Detect which cell encompasses the target text, then output its (x, y) center coordinate. 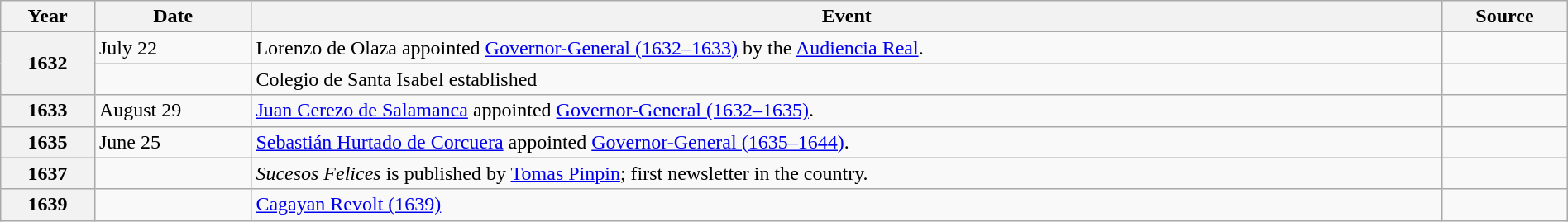
1635 (48, 142)
Sebastián Hurtado de Corcuera appointed Governor-General (1635–1644). (847, 142)
July 22 (172, 48)
Date (172, 17)
Juan Cerezo de Salamanca appointed Governor-General (1632–1635). (847, 111)
Colegio de Santa Isabel established (847, 79)
Sucesos Felices is published by Tomas Pinpin; first newsletter in the country. (847, 173)
1637 (48, 173)
1639 (48, 205)
June 25 (172, 142)
Lorenzo de Olaza appointed Governor-General (1632–1633) by the Audiencia Real. (847, 48)
August 29 (172, 111)
Year (48, 17)
Event (847, 17)
1632 (48, 64)
Cagayan Revolt (1639) (847, 205)
Source (1505, 17)
1633 (48, 111)
